From the cell containing the given text, extract its center point as [x, y] coordinate. 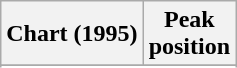
Chart (1995) [72, 34]
Peakposition [189, 34]
